Extract the (x, y) coordinate from the center of the cell holding the provided text.  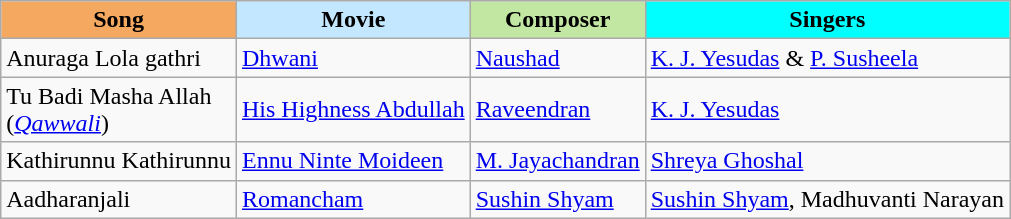
Sushin Shyam, Madhuvanti Narayan (827, 199)
Shreya Ghoshal (827, 161)
His Highness Abdullah (353, 110)
K. J. Yesudas & P. Susheela (827, 58)
Dhwani (353, 58)
Singers (827, 20)
Movie (353, 20)
Composer (558, 20)
Tu Badi Masha Allah(Qawwali) (119, 110)
Romancham (353, 199)
Raveendran (558, 110)
Aadharanjali (119, 199)
K. J. Yesudas (827, 110)
Kathirunnu Kathirunnu (119, 161)
M. Jayachandran (558, 161)
Naushad (558, 58)
Sushin Shyam (558, 199)
Ennu Ninte Moideen (353, 161)
Anuraga Lola gathri (119, 58)
Song (119, 20)
